Return [x, y] of the center of cell containing provided text 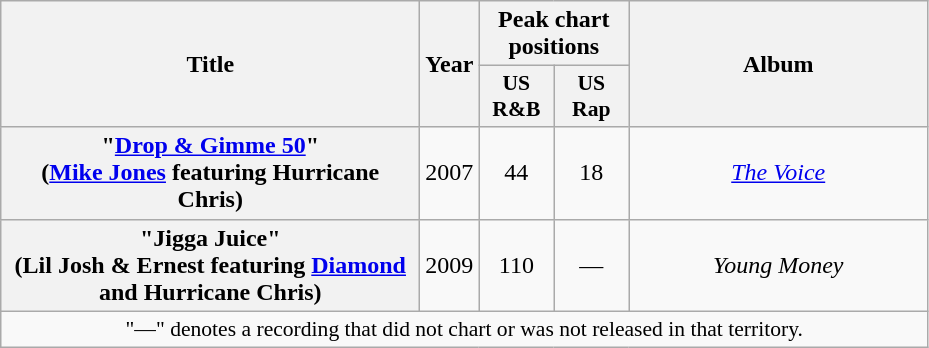
— [592, 265]
Year [450, 64]
44 [516, 173]
"Jigga Juice"(Lil Josh & Ernest featuring Diamond and Hurricane Chris) [210, 265]
18 [592, 173]
"Drop & Gimme 50"(Mike Jones featuring Hurricane Chris) [210, 173]
2007 [450, 173]
Young Money [778, 265]
Peak chart positions [554, 34]
"—" denotes a recording that did not chart or was not released in that territory. [464, 329]
Title [210, 64]
USRap [592, 96]
110 [516, 265]
Album [778, 64]
2009 [450, 265]
USR&B [516, 96]
The Voice [778, 173]
